Search for the cell housing the specified text and yield its (X, Y) center coordinate. 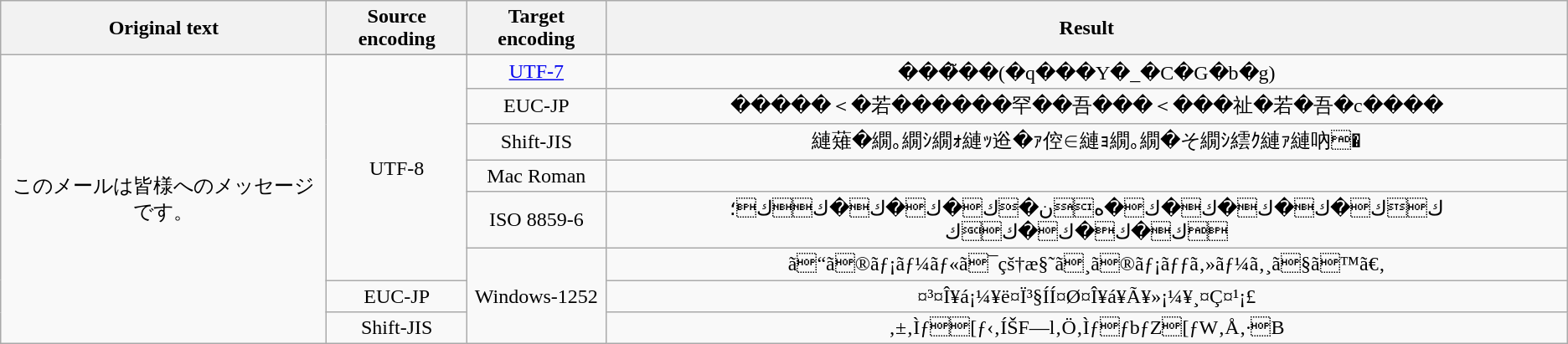
Original text (164, 28)
�����＜�若������罕��吾���＜���祉�若�吾�с���� (1086, 105)
كك�ك�ك�ك�ك�هن�ك�ك�ك�كك؛ك�ك�ك�كك (1086, 220)
縺薙�繝｡繝ｼ繝ｫ縺ｯ逧�ｧ倥∈縺ｮ繝｡繝�そ繝ｼ繧ｸ縺ｧ縺吶� (1086, 142)
Target encoding (536, 28)
Windows-1252 (536, 296)
UTF-7 (536, 72)
¤³¤Î¥á¡¼¥ë¤Ï³§ÍÍ¤Ø¤Î¥á¥Ã¥»¡¼¥¸¤Ç¤¹¡£ (1086, 296)
ã“ã®ãƒ¡ãƒ¼ãƒ«ã¯çš†æ§˜ã¸ã®ãƒ¡ãƒƒã‚»ãƒ¼ã‚¸ã§ã™ã€‚ (1086, 264)
ISO 8859-6 (536, 220)
���̃��(�q���Y�_�C�G�b�g) (1086, 72)
Result (1086, 28)
Mac Roman (536, 175)
Source encoding (397, 28)
このメールは皆様へのメッセージです。 (164, 199)
‚±‚Ìƒ[ƒ‹‚ÍŠF—l‚Ö‚ÌƒƒbƒZ[ƒW‚Å‚·B (1086, 328)
UTF-8 (397, 167)
